Scan for the cell matching the given text and deliver its [x, y] coordinate at center. 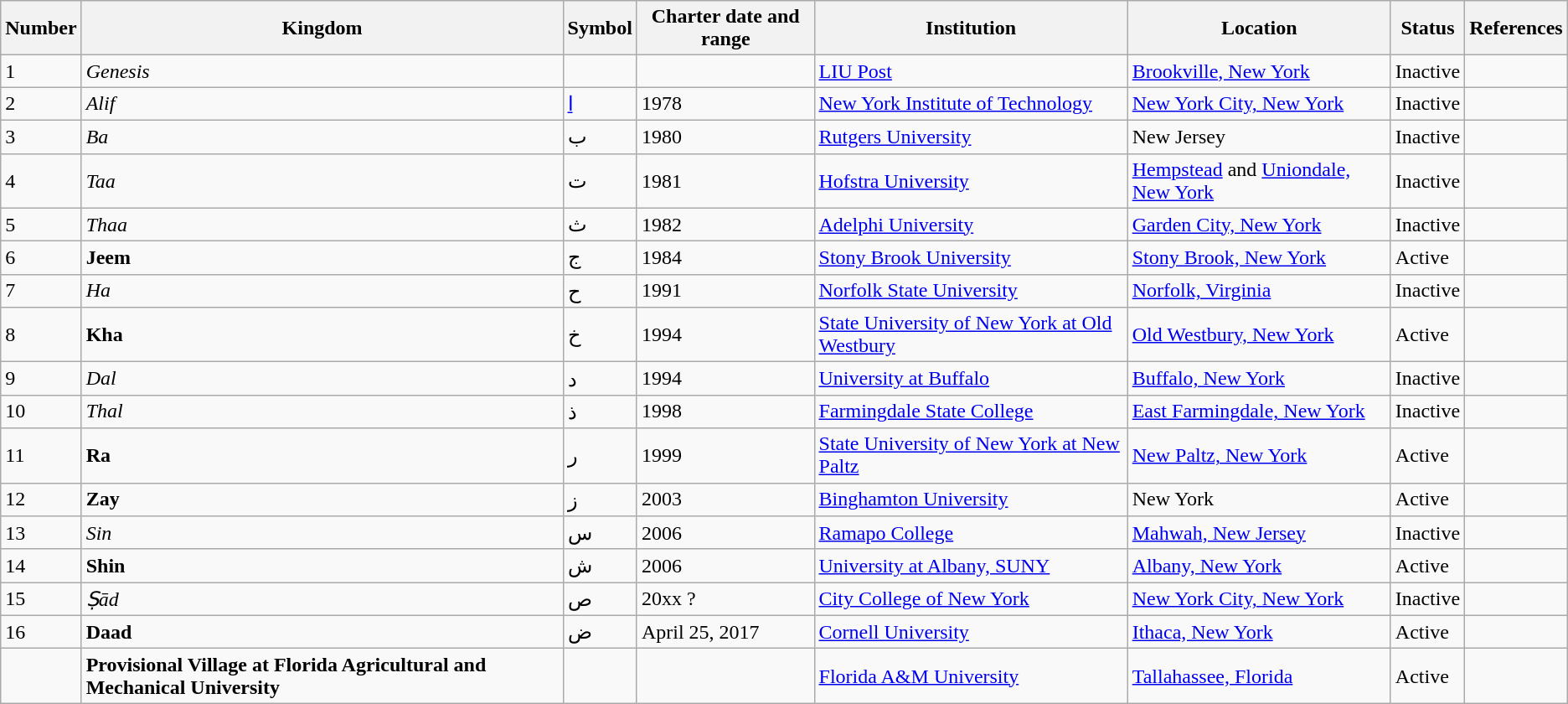
6 [41, 258]
Ithaca, New York [1259, 632]
20xx ? [725, 599]
University at Buffalo [971, 379]
16 [41, 632]
Garden City, New York [1259, 225]
Buffalo, New York [1259, 379]
New York [1259, 500]
Stony Brook University [971, 258]
2 [41, 104]
ت [600, 181]
Norfolk State University [971, 291]
ج [600, 258]
State University of New York at Old Westbury [971, 335]
13 [41, 533]
ض [600, 632]
Kingdom [322, 28]
Binghamton University [971, 500]
1982 [725, 225]
ذ [600, 412]
14 [41, 566]
Albany, New York [1259, 566]
Farmingdale State College [971, 412]
Ramapo College [971, 533]
1978 [725, 104]
1991 [725, 291]
1 [41, 71]
10 [41, 412]
ح [600, 291]
11 [41, 456]
ر [600, 456]
LIU Post [971, 71]
4 [41, 181]
7 [41, 291]
9 [41, 379]
Symbol [600, 28]
5 [41, 225]
Kha [322, 335]
Location [1259, 28]
New Paltz, New York [1259, 456]
Stony Brook, New York [1259, 258]
Cornell University [971, 632]
Ha [322, 291]
15 [41, 599]
2003 [725, 500]
خ [600, 335]
12 [41, 500]
ث [600, 225]
ب [600, 137]
د [600, 379]
Jeem [322, 258]
ا [600, 104]
Florida A&M University [971, 676]
Alif [322, 104]
8 [41, 335]
3 [41, 137]
س [600, 533]
Norfolk, Virginia [1259, 291]
Adelphi University [971, 225]
1998 [725, 412]
ص [600, 599]
ش [600, 566]
University at Albany, SUNY [971, 566]
1984 [725, 258]
Shin [322, 566]
Institution [971, 28]
Provisional Village at Florida Agricultural and Mechanical University [322, 676]
Ra [322, 456]
Zay [322, 500]
Sin [322, 533]
Mahwah, New Jersey [1259, 533]
Hofstra University [971, 181]
State University of New York at New Paltz [971, 456]
Thaa [322, 225]
Brookville, New York [1259, 71]
Taa [322, 181]
Dal [322, 379]
East Farmingdale, New York [1259, 412]
1981 [725, 181]
City College of New York [971, 599]
References [1516, 28]
Thal [322, 412]
Number [41, 28]
1999 [725, 456]
April 25, 2017 [725, 632]
1980 [725, 137]
Charter date and range [725, 28]
New Jersey [1259, 137]
Ba [322, 137]
Old Westbury, New York [1259, 335]
Tallahassee, Florida [1259, 676]
Status [1427, 28]
Daad [322, 632]
Hempstead and Uniondale, New York [1259, 181]
Ṣād [322, 599]
New York Institute of Technology [971, 104]
ز [600, 500]
Rutgers University [971, 137]
Genesis [322, 71]
